For the text-containing cell, return its midpoint in (x, y) coordinate format. 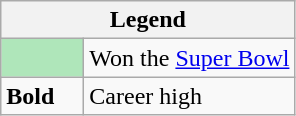
Bold (42, 96)
Career high (190, 96)
Legend (148, 20)
Won the Super Bowl (190, 58)
